Pinpoint the cell where the given text exists, returning its [x, y] midpoint coordinate. 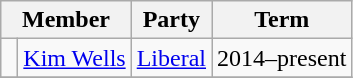
Kim Wells [74, 58]
Term [282, 20]
Party [171, 20]
Member [66, 20]
2014–present [282, 58]
Liberal [171, 58]
